Capture the cell that displays the provided text and extract its (x, y) central coordinate. 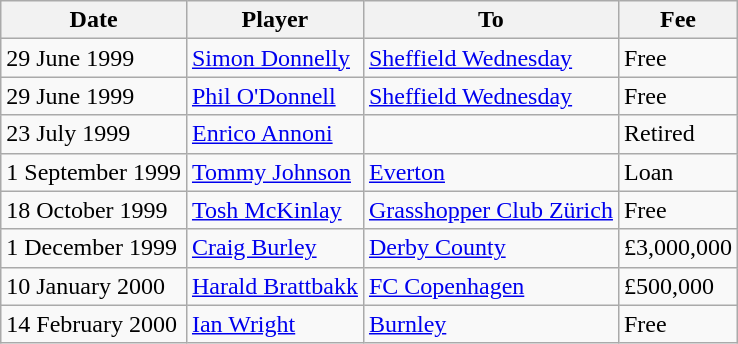
Simon Donnelly (274, 58)
Retired (678, 134)
1 December 1999 (94, 248)
18 October 1999 (94, 210)
FC Copenhagen (490, 286)
10 January 2000 (94, 286)
23 July 1999 (94, 134)
Tommy Johnson (274, 172)
Everton (490, 172)
£500,000 (678, 286)
Fee (678, 20)
Harald Brattbakk (274, 286)
14 February 2000 (94, 324)
Player (274, 20)
Enrico Annoni (274, 134)
Burnley (490, 324)
Ian Wright (274, 324)
Tosh McKinlay (274, 210)
Grasshopper Club Zürich (490, 210)
Derby County (490, 248)
£3,000,000 (678, 248)
Craig Burley (274, 248)
To (490, 20)
1 September 1999 (94, 172)
Loan (678, 172)
Phil O'Donnell (274, 96)
Date (94, 20)
